Detect which cell encompasses the target text, then output its [X, Y] center coordinate. 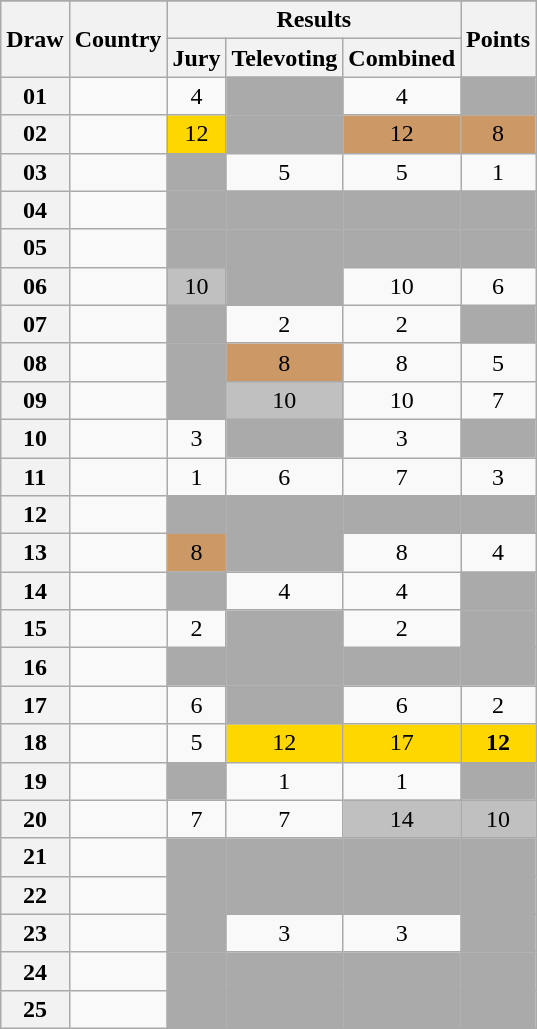
09 [35, 400]
16 [35, 667]
07 [35, 324]
21 [35, 857]
Country [118, 39]
Draw [35, 39]
Jury [196, 58]
Results [314, 20]
18 [35, 743]
Televoting [284, 58]
08 [35, 362]
03 [35, 172]
06 [35, 286]
Combined [402, 58]
11 [35, 477]
05 [35, 248]
Points [498, 39]
24 [35, 971]
01 [35, 96]
20 [35, 819]
02 [35, 134]
13 [35, 553]
22 [35, 895]
15 [35, 629]
04 [35, 210]
19 [35, 781]
23 [35, 933]
25 [35, 1009]
